Extract the (x, y) coordinate from the center of the cell holding the provided text.  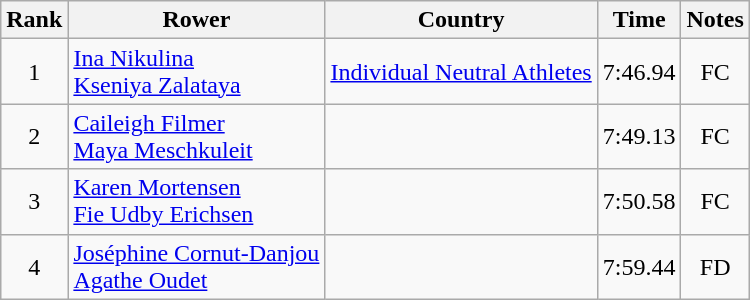
FD (715, 266)
7:50.58 (639, 202)
1 (34, 72)
Caileigh FilmerMaya Meschkuleit (196, 136)
Karen MortensenFie Udby Erichsen (196, 202)
Rower (196, 20)
Individual Neutral Athletes (461, 72)
Time (639, 20)
Ina NikulinaKseniya Zalataya (196, 72)
Joséphine Cornut-DanjouAgathe Oudet (196, 266)
3 (34, 202)
4 (34, 266)
7:59.44 (639, 266)
Rank (34, 20)
7:46.94 (639, 72)
2 (34, 136)
Country (461, 20)
7:49.13 (639, 136)
Notes (715, 20)
